Locate the cell with the specified text and output its (x, y) center coordinate. 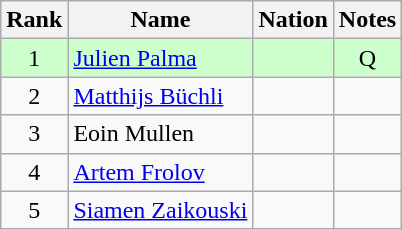
4 (34, 172)
Notes (367, 20)
Julien Palma (160, 58)
Nation (293, 20)
5 (34, 210)
Name (160, 20)
Eoin Mullen (160, 134)
Q (367, 58)
Artem Frolov (160, 172)
Rank (34, 20)
Siamen Zaikouski (160, 210)
Matthijs Büchli (160, 96)
1 (34, 58)
3 (34, 134)
2 (34, 96)
